Locate the cell with the specified text and output its (x, y) center coordinate. 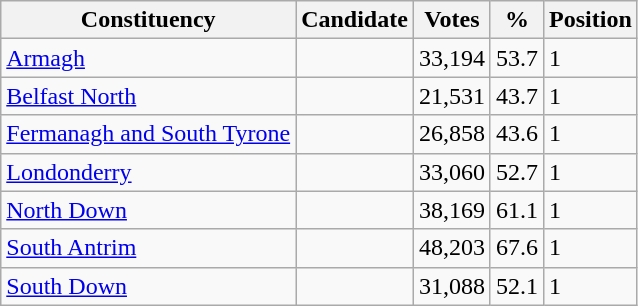
Votes (452, 20)
26,858 (452, 134)
Belfast North (148, 96)
43.6 (516, 134)
Fermanagh and South Tyrone (148, 134)
South Down (148, 286)
Armagh (148, 58)
Position (591, 20)
33,194 (452, 58)
67.6 (516, 248)
33,060 (452, 172)
% (516, 20)
48,203 (452, 248)
Constituency (148, 20)
43.7 (516, 96)
21,531 (452, 96)
53.7 (516, 58)
31,088 (452, 286)
South Antrim (148, 248)
38,169 (452, 210)
61.1 (516, 210)
52.7 (516, 172)
Candidate (355, 20)
North Down (148, 210)
Londonderry (148, 172)
52.1 (516, 286)
